Scan for the cell matching the given text and deliver its [X, Y] coordinate at center. 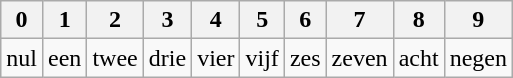
5 [262, 20]
nul [22, 58]
vijf [262, 58]
zes [305, 58]
twee [115, 58]
acht [418, 58]
2 [115, 20]
8 [418, 20]
0 [22, 20]
vier [216, 58]
een [64, 58]
drie [167, 58]
zeven [360, 58]
3 [167, 20]
negen [478, 58]
6 [305, 20]
7 [360, 20]
4 [216, 20]
1 [64, 20]
9 [478, 20]
